Extract the [X, Y] coordinate from the center of the cell holding the provided text.  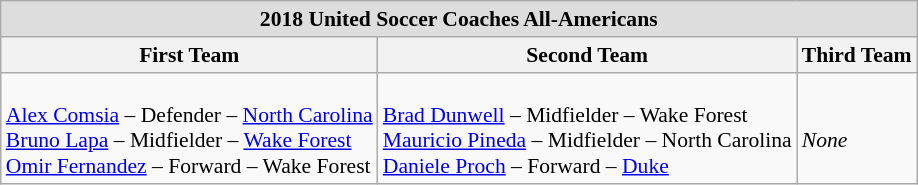
2018 United Soccer Coaches All-Americans [459, 19]
Alex Comsia – Defender – North Carolina Bruno Lapa – Midfielder – Wake Forest Omir Fernandez – Forward – Wake Forest [190, 128]
Brad Dunwell – Midfielder – Wake Forest Mauricio Pineda – Midfielder – North Carolina Daniele Proch – Forward – Duke [588, 128]
First Team [190, 55]
None [857, 128]
Third Team [857, 55]
Second Team [588, 55]
